Return (X, Y) of the center of cell containing provided text 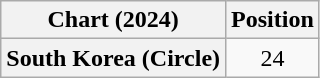
South Korea (Circle) (114, 58)
Chart (2024) (114, 20)
24 (273, 58)
Position (273, 20)
